Pinpoint the cell where the given text exists, returning its (X, Y) midpoint coordinate. 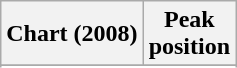
Peakposition (189, 34)
Chart (2008) (72, 34)
